Output the (x, y) coordinate of the center of the cell containing the given text.  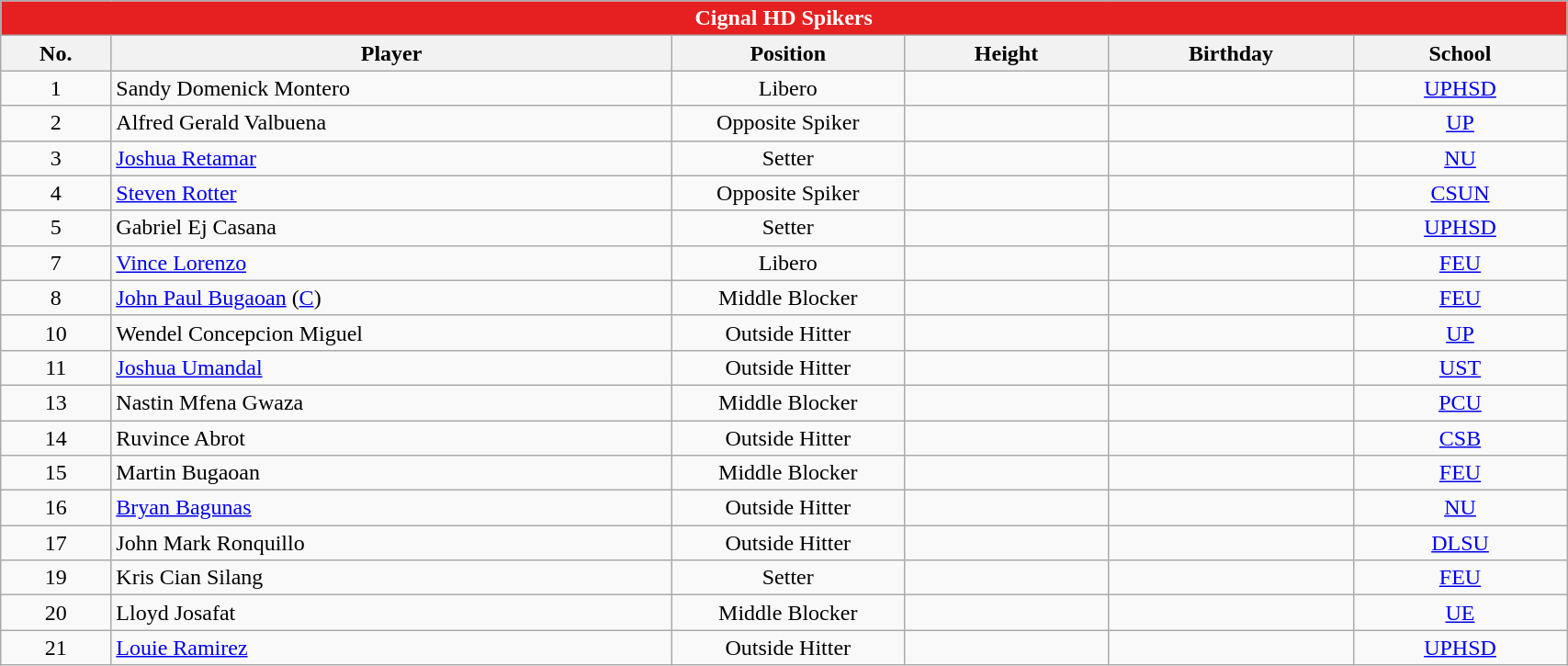
17 (56, 543)
CSB (1460, 438)
Alfred Gerald Valbuena (391, 123)
Birthday (1231, 53)
DLSU (1460, 543)
Kris Cian Silang (391, 578)
4 (56, 193)
1 (56, 88)
Joshua Retamar (391, 158)
Player (391, 53)
PCU (1460, 402)
No. (56, 53)
21 (56, 648)
10 (56, 333)
19 (56, 578)
16 (56, 508)
John Paul Bugaoan (C) (391, 298)
20 (56, 613)
John Mark Ronquillo (391, 543)
7 (56, 263)
Sandy Domenick Montero (391, 88)
UST (1460, 367)
Position (788, 53)
Cignal HD Spikers (784, 18)
Vince Lorenzo (391, 263)
3 (56, 158)
13 (56, 402)
15 (56, 473)
School (1460, 53)
UE (1460, 613)
Joshua Umandal (391, 367)
Gabriel Ej Casana (391, 228)
Nastin Mfena Gwaza (391, 402)
Wendel Concepcion Miguel (391, 333)
Steven Rotter (391, 193)
Lloyd Josafat (391, 613)
2 (56, 123)
14 (56, 438)
Height (1007, 53)
CSUN (1460, 193)
8 (56, 298)
5 (56, 228)
Martin Bugaoan (391, 473)
Louie Ramirez (391, 648)
Bryan Bagunas (391, 508)
Ruvince Abrot (391, 438)
11 (56, 367)
